Return (X, Y) of the center of cell containing provided text 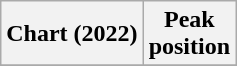
Peakposition (189, 34)
Chart (2022) (72, 34)
